Determine the (X, Y) coordinate at the center of the cell enclosing the given text.  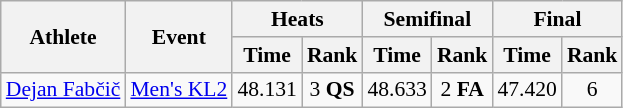
6 (592, 90)
47.420 (526, 90)
Heats (297, 19)
Event (178, 36)
Athlete (64, 36)
Semifinal (427, 19)
Final (557, 19)
48.131 (266, 90)
3 QS (332, 90)
2 FA (462, 90)
48.633 (396, 90)
Men's KL2 (178, 90)
Dejan Fabčič (64, 90)
